Return (x, y) of the center of cell containing provided text 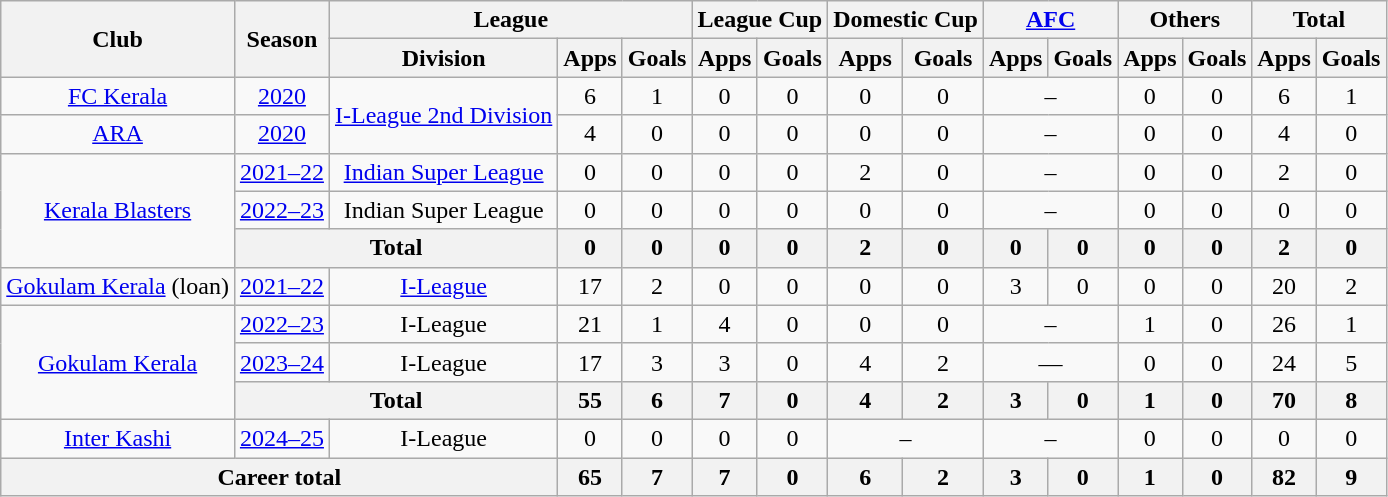
2023–24 (282, 362)
8 (1351, 400)
26 (1284, 324)
2024–25 (282, 438)
20 (1284, 286)
21 (590, 324)
82 (1284, 477)
Season (282, 39)
League (510, 20)
Others (1185, 20)
24 (1284, 362)
9 (1351, 477)
ARA (118, 134)
70 (1284, 400)
Domestic Cup (906, 20)
Club (118, 39)
I-League 2nd Division (443, 115)
5 (1351, 362)
Inter Kashi (118, 438)
65 (590, 477)
Kerala Blasters (118, 210)
League Cup (760, 20)
FC Kerala (118, 96)
Division (443, 58)
55 (590, 400)
Gokulam Kerala (118, 362)
Career total (280, 477)
AFC (1050, 20)
— (1050, 362)
Gokulam Kerala (loan) (118, 286)
